Identify which cell holds the provided text, then report its (X, Y) central coordinate. 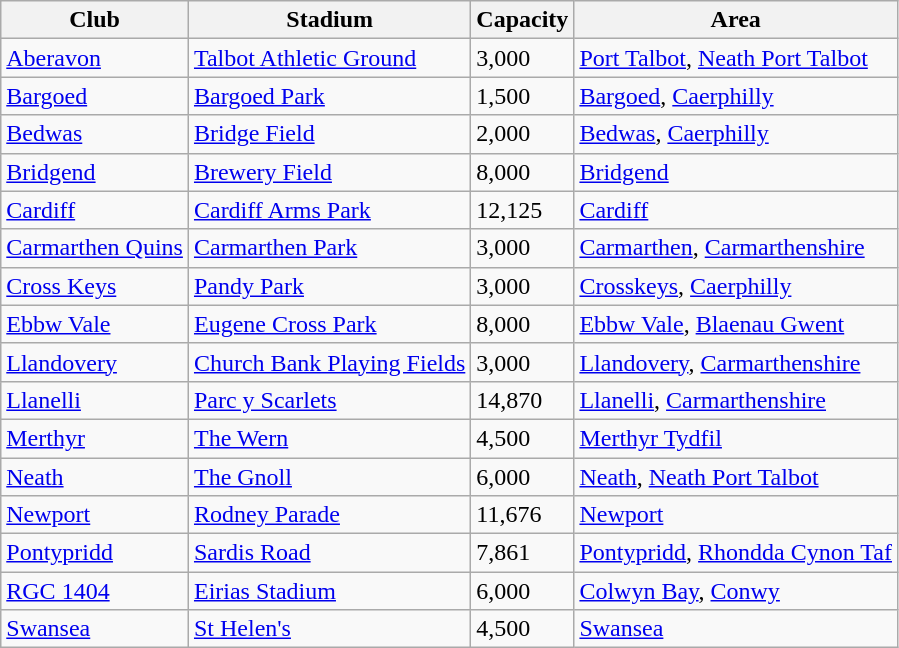
Colwyn Bay, Conwy (736, 591)
Sardis Road (329, 553)
Bedwas (95, 134)
Cardiff Arms Park (329, 210)
Cross Keys (95, 286)
Parc y Scarlets (329, 400)
Pandy Park (329, 286)
Llanelli, Carmarthenshire (736, 400)
Ebbw Vale, Blaenau Gwent (736, 324)
RGC 1404 (95, 591)
The Gnoll (329, 477)
Capacity (522, 20)
Bridge Field (329, 134)
Ebbw Vale (95, 324)
Eugene Cross Park (329, 324)
Carmarthen Park (329, 248)
Llandovery, Carmarthenshire (736, 362)
11,676 (522, 515)
Llanelli (95, 400)
St Helen's (329, 629)
2,000 (522, 134)
1,500 (522, 96)
12,125 (522, 210)
Rodney Parade (329, 515)
Aberavon (95, 58)
Area (736, 20)
The Wern (329, 438)
Pontypridd, Rhondda Cynon Taf (736, 553)
Merthyr (95, 438)
Neath, Neath Port Talbot (736, 477)
Eirias Stadium (329, 591)
14,870 (522, 400)
Carmarthen Quins (95, 248)
Pontypridd (95, 553)
7,861 (522, 553)
Stadium (329, 20)
Church Bank Playing Fields (329, 362)
Merthyr Tydfil (736, 438)
Talbot Athletic Ground (329, 58)
Neath (95, 477)
Carmarthen, Carmarthenshire (736, 248)
Port Talbot, Neath Port Talbot (736, 58)
Crosskeys, Caerphilly (736, 286)
Club (95, 20)
Brewery Field (329, 172)
Bargoed, Caerphilly (736, 96)
Bargoed (95, 96)
Bedwas, Caerphilly (736, 134)
Bargoed Park (329, 96)
Llandovery (95, 362)
